Detect which cell encompasses the target text, then output its (x, y) center coordinate. 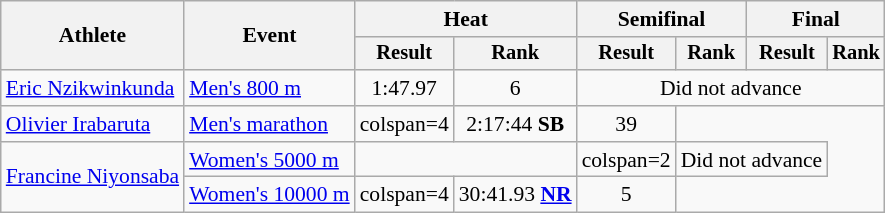
Eric Nzikwinkunda (92, 88)
Men's marathon (270, 124)
colspan=2 (626, 160)
Semifinal (662, 19)
Event (270, 36)
39 (626, 124)
1:47.97 (404, 88)
6 (516, 88)
Women's 10000 m (270, 195)
Francine Niyonsaba (92, 178)
30:41.93 NR (516, 195)
2:17:44 SB (516, 124)
5 (626, 195)
Heat (466, 19)
Final (816, 19)
Men's 800 m (270, 88)
Athlete (92, 36)
Olivier Irabaruta (92, 124)
Women's 5000 m (270, 160)
